Extract the (x, y) coordinate from the center of the cell holding the provided text.  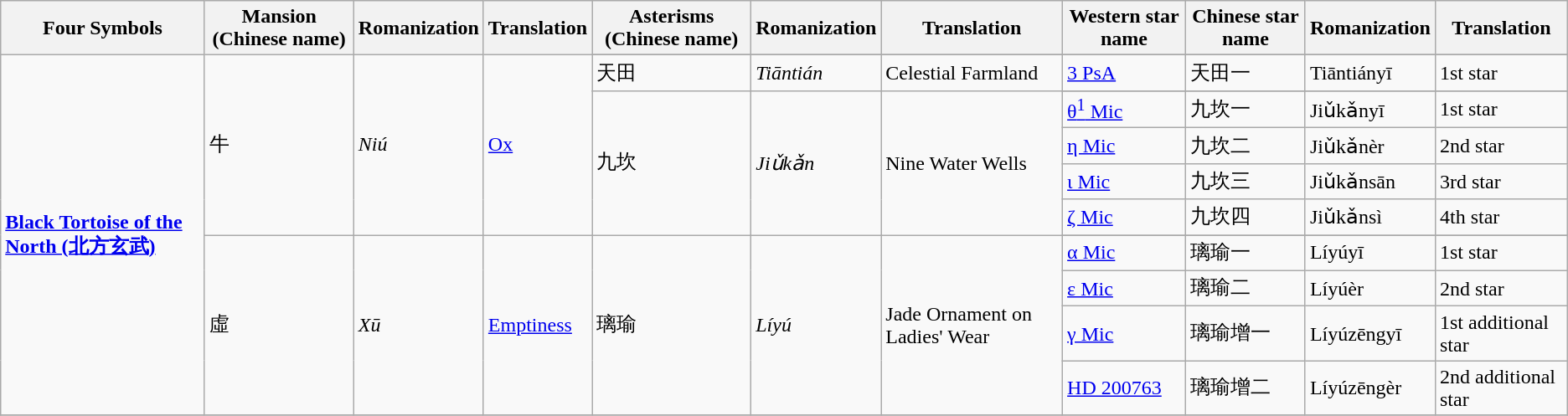
1st additional star (1501, 333)
ι Mic (1124, 181)
Tiāntián (816, 74)
九坎三 (1245, 181)
璃瑜二 (1245, 288)
Xū (419, 325)
θ1 Mic (1124, 109)
Líyúzēngyī (1370, 333)
璃瑜增二 (1245, 388)
Western star name (1124, 28)
Tiāntiányī (1370, 74)
Emptiness (538, 325)
Jiǔkǎn (816, 162)
天田一 (1245, 74)
Líyúèr (1370, 288)
Jiǔkǎnèr (1370, 146)
Jade Ornament on Ladies' Wear (972, 325)
3rd star (1501, 181)
璃瑜 (672, 325)
4th star (1501, 218)
九坎一 (1245, 109)
九坎四 (1245, 218)
Ox (538, 146)
Líyú (816, 325)
Asterisms (Chinese name) (672, 28)
Jiǔkǎnyī (1370, 109)
Jiǔkǎnsì (1370, 218)
璃瑜增一 (1245, 333)
九坎二 (1245, 146)
Líyúyī (1370, 253)
牛 (279, 146)
Four Symbols (102, 28)
Jiǔkǎnsān (1370, 181)
Celestial Farmland (972, 74)
虛 (279, 325)
Niú (419, 146)
Chinese star name (1245, 28)
天田 (672, 74)
η Mic (1124, 146)
Mansion (Chinese name) (279, 28)
ε Mic (1124, 288)
HD 200763 (1124, 388)
γ Mic (1124, 333)
璃瑜一 (1245, 253)
2nd additional star (1501, 388)
Black Tortoise of the North (北方玄武) (102, 235)
九坎 (672, 162)
α Mic (1124, 253)
3 PsA (1124, 74)
ζ Mic (1124, 218)
Líyúzēngèr (1370, 388)
Nine Water Wells (972, 162)
